Locate the cell with the specified text and output its [x, y] center coordinate. 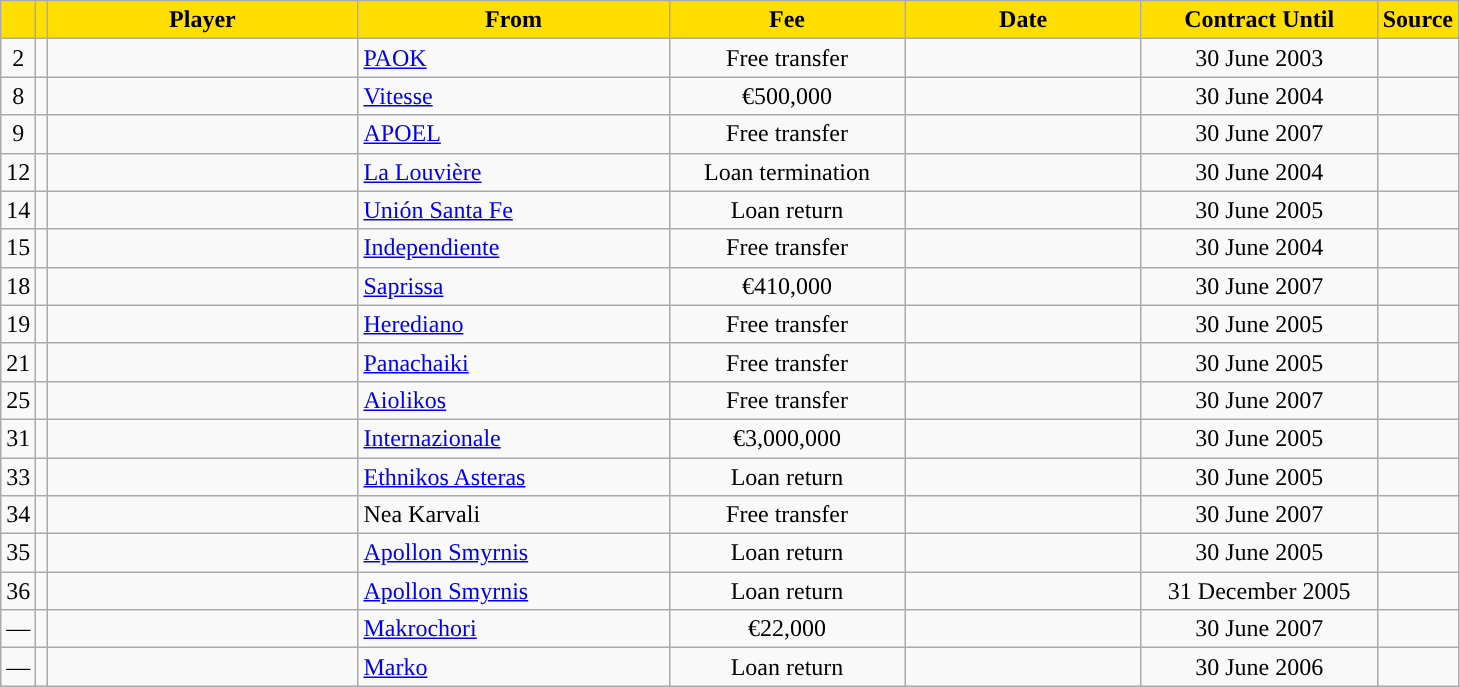
Loan termination [787, 172]
La Louvière [514, 172]
25 [18, 400]
15 [18, 248]
€22,000 [787, 629]
Date [1023, 20]
Saprissa [514, 286]
30 June 2003 [1259, 58]
Panachaiki [514, 362]
APOEL [514, 134]
33 [18, 477]
Marko [514, 667]
Ethnikos Asteras [514, 477]
Player [202, 20]
36 [18, 591]
€3,000,000 [787, 438]
2 [18, 58]
31 December 2005 [1259, 591]
8 [18, 96]
Contract Until [1259, 20]
21 [18, 362]
Independiente [514, 248]
18 [18, 286]
Makrochori [514, 629]
35 [18, 553]
PAOK [514, 58]
34 [18, 515]
Source [1418, 20]
From [514, 20]
19 [18, 324]
14 [18, 210]
Fee [787, 20]
30 June 2006 [1259, 667]
€410,000 [787, 286]
Internazionale [514, 438]
31 [18, 438]
Unión Santa Fe [514, 210]
9 [18, 134]
Nea Karvali [514, 515]
Aiolikos [514, 400]
12 [18, 172]
Herediano [514, 324]
€500,000 [787, 96]
Vitesse [514, 96]
